Capture the cell that displays the provided text and extract its (X, Y) central coordinate. 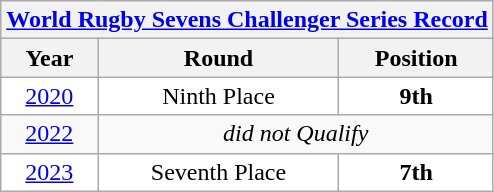
7th (416, 172)
did not Qualify (296, 134)
9th (416, 96)
Seventh Place (218, 172)
Round (218, 58)
Position (416, 58)
Ninth Place (218, 96)
Year (50, 58)
2023 (50, 172)
2020 (50, 96)
2022 (50, 134)
World Rugby Sevens Challenger Series Record (248, 20)
